Provide the [x, y] coordinate of the cell's center where the given text is located.  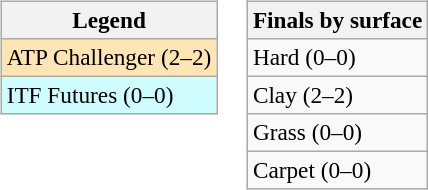
Legend [108, 20]
Finals by surface [337, 20]
ATP Challenger (2–2) [108, 57]
ITF Futures (0–0) [108, 95]
Hard (0–0) [337, 57]
Grass (0–0) [337, 133]
Clay (2–2) [337, 95]
Carpet (0–0) [337, 171]
